Determine the (X, Y) coordinate at the center of the cell enclosing the given text.  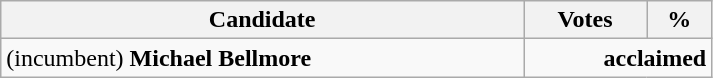
(incumbent) Michael Bellmore (262, 58)
Votes (586, 20)
% (680, 20)
acclaimed (618, 58)
Candidate (262, 20)
